Capture the cell that displays the provided text and extract its [x, y] central coordinate. 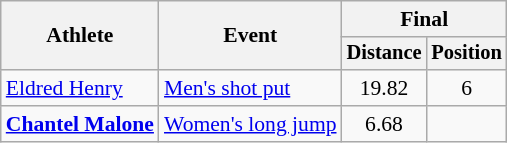
6.68 [384, 124]
19.82 [384, 88]
6 [466, 88]
Position [466, 54]
Athlete [80, 36]
Men's shot put [250, 88]
Final [424, 19]
Chantel Malone [80, 124]
Women's long jump [250, 124]
Distance [384, 54]
Eldred Henry [80, 88]
Event [250, 36]
